Return (X, Y) of the center of cell containing provided text 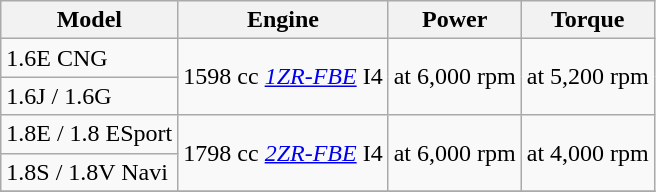
at 4,000 rpm (588, 153)
Model (90, 20)
Torque (588, 20)
1598 cc 1ZR-FBE I4 (283, 77)
1.8E / 1.8 ESport (90, 134)
1798 cc 2ZR-FBE I4 (283, 153)
1.6E CNG (90, 58)
at 5,200 rpm (588, 77)
1.8S / 1.8V Navi (90, 172)
Engine (283, 20)
Power (454, 20)
1.6J / 1.6G (90, 96)
